Identify which cell holds the provided text, then report its [X, Y] central coordinate. 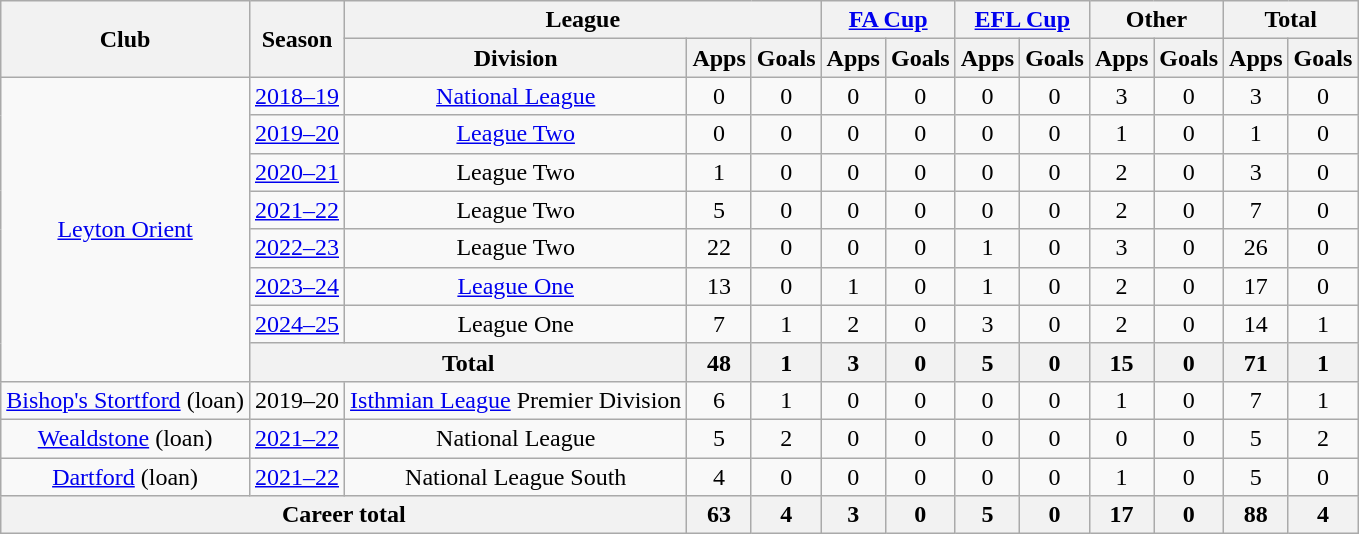
National League South [516, 477]
2022–23 [296, 248]
88 [1256, 515]
63 [719, 515]
League [584, 20]
Leyton Orient [126, 229]
Other [1156, 20]
71 [1256, 362]
13 [719, 286]
Division [516, 58]
Dartford (loan) [126, 477]
Club [126, 39]
48 [719, 362]
EFL Cup [1022, 20]
2020–21 [296, 172]
14 [1256, 324]
Career total [344, 515]
2024–25 [296, 324]
Bishop's Stortford (loan) [126, 400]
Isthmian League Premier Division [516, 400]
2018–19 [296, 96]
6 [719, 400]
15 [1121, 362]
2023–24 [296, 286]
Season [296, 39]
FA Cup [888, 20]
22 [719, 248]
Wealdstone (loan) [126, 438]
26 [1256, 248]
